Return (x, y) of the center of cell containing provided text 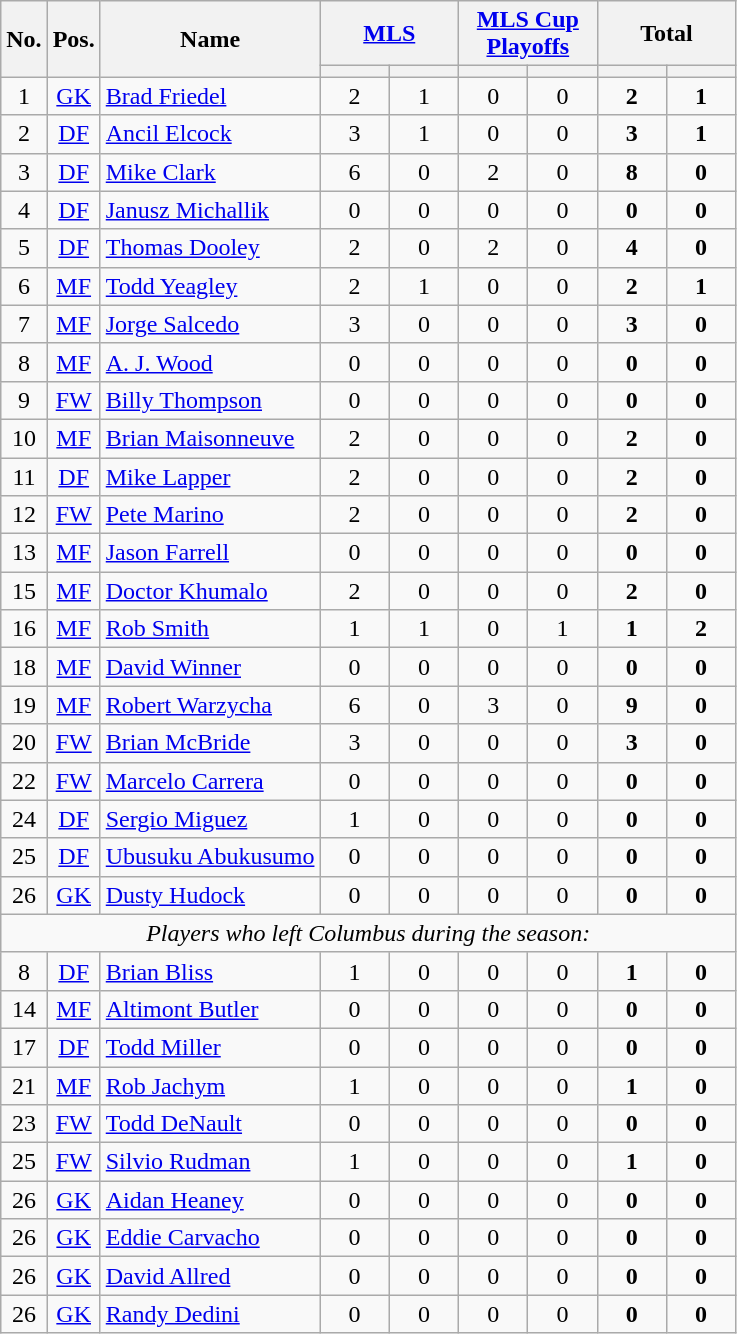
Sergio Miguez (210, 819)
Brian Maisonneuve (210, 438)
Marcelo Carrera (210, 781)
Janusz Michallik (210, 210)
Altimont Butler (210, 1009)
A. J. Wood (210, 362)
Pete Marino (210, 515)
10 (24, 438)
24 (24, 819)
18 (24, 667)
Rob Smith (210, 629)
David Winner (210, 667)
Robert Warzycha (210, 705)
16 (24, 629)
Brian Bliss (210, 971)
Todd Miller (210, 1047)
22 (24, 781)
Eddie Carvacho (210, 1238)
7 (24, 324)
Jorge Salcedo (210, 324)
Todd DeNault (210, 1124)
21 (24, 1085)
Thomas Dooley (210, 248)
Doctor Khumalo (210, 591)
Aidan Heaney (210, 1200)
13 (24, 553)
Dusty Hudock (210, 895)
Jason Farrell (210, 553)
20 (24, 743)
Randy Dedini (210, 1314)
Todd Yeagley (210, 286)
Ancil Elcock (210, 134)
Name (210, 39)
No. (24, 39)
Mike Lapper (210, 477)
Ubusuku Abukusumo (210, 857)
Mike Clark (210, 172)
11 (24, 477)
Pos. (74, 39)
Rob Jachym (210, 1085)
Brian McBride (210, 743)
17 (24, 1047)
23 (24, 1124)
Total (666, 34)
MLS Cup Playoffs (528, 34)
5 (24, 248)
Silvio Rudman (210, 1162)
MLS (390, 34)
12 (24, 515)
Billy Thompson (210, 400)
14 (24, 1009)
15 (24, 591)
19 (24, 705)
David Allred (210, 1276)
Brad Friedel (210, 96)
Players who left Columbus during the season: (368, 933)
